Determine the [x, y] coordinate at the center of the cell enclosing the given text.  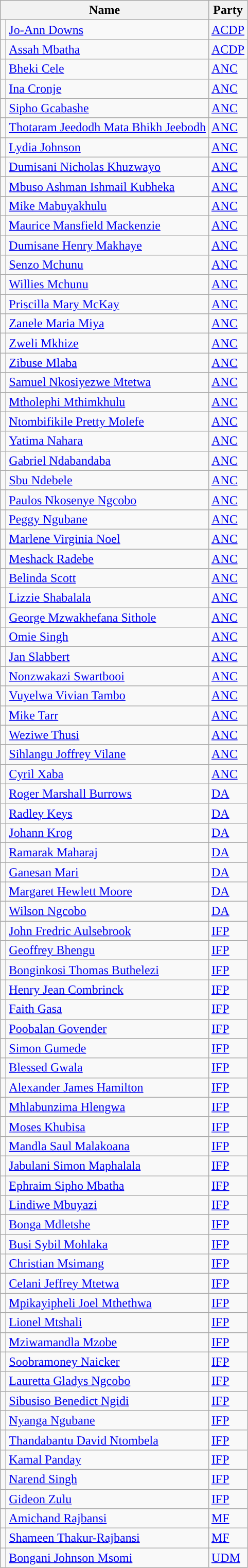
Paulos Nkosenye Ngcobo [108, 500]
Bonga Mdletshe [108, 1225]
Faith Gasa [108, 1009]
Mbuso Ashman Ishmail Kubheka [108, 186]
Ephraim Sipho Mbatha [108, 1185]
Geoffrey Bhengu [108, 950]
Priscilla Mary McKay [108, 304]
Mziwamandla Mzobe [108, 1342]
Peggy Ngubane [108, 519]
Henry Jean Combrinck [108, 990]
Ntombifikile Pretty Molefe [108, 421]
Zibuse Mlaba [108, 363]
Jan Slabbert [108, 657]
UDM [227, 1558]
Lydia Johnson [108, 147]
Johann Krog [108, 833]
Alexander James Hamilton [108, 1087]
Jabulani Simon Maphalala [108, 1166]
Margaret Hewlett Moore [108, 892]
Mtholephi Mthimkhulu [108, 402]
Blessed Gwala [108, 1068]
Sipho Gcabashe [108, 108]
Ina Cronje [108, 89]
Moses Khubisa [108, 1126]
Gabriel Ndabandaba [108, 461]
Ramarak Maharaj [108, 852]
Lindiwe Mbuyazi [108, 1205]
Yatima Nahara [108, 441]
Wilson Ngcobo [108, 911]
Christian Msimang [108, 1264]
Gideon Zulu [108, 1499]
Sihlangu Joffrey Vilane [108, 754]
Ganesan Mari [108, 872]
Lizzie Shabalala [108, 598]
Zweli Mkhize [108, 343]
Vuyelwa Vivian Tambo [108, 696]
Busi Sybil Mohlaka [108, 1244]
Samuel Nkosiyezwe Mtetwa [108, 382]
Maurice Mansfield Mackenzie [108, 225]
Nyanga Ngubane [108, 1420]
Sbu Ndebele [108, 480]
John Fredric Aulsebrook [108, 931]
Belinda Scott [108, 578]
Cyril Xaba [108, 774]
Poobalan Govender [108, 1029]
Jo-Ann Downs [108, 30]
Mhlabunzima Hlengwa [108, 1107]
Lauretta Gladys Ngcobo [108, 1381]
Party [227, 10]
Celani Jeffrey Mtetwa [108, 1283]
Sibusiso Benedict Ngidi [108, 1401]
Marlene Virginia Noel [108, 539]
Bheki Cele [108, 69]
Zanele Maria Miya [108, 324]
Radley Keys [108, 813]
George Mzwakhefana Sithole [108, 618]
Thotaram Jeedodh Mata Bhikh Jeebodh [108, 128]
Mandla Saul Malakoana [108, 1146]
Roger Marshall Burrows [108, 794]
Meshack Radebe [108, 558]
Amichand Rajbansi [108, 1519]
Willies Mchunu [108, 285]
Mike Tarr [108, 715]
Mike Mabuyakhulu [108, 206]
Soobramoney Naicker [108, 1362]
Bonginkosi Thomas Buthelezi [108, 970]
Lionel Mtshali [108, 1323]
Shameen Thakur-Rajbansi [108, 1538]
Senzo Mchunu [108, 265]
Kamal Panday [108, 1459]
Assah Mbatha [108, 49]
Narend Singh [108, 1479]
Nonzwakazi Swartbooi [108, 676]
Simon Gumede [108, 1048]
Bongani Johnson Msomi [108, 1558]
Dumisane Henry Makhaye [108, 245]
Thandabantu David Ntombela [108, 1440]
Mpikayipheli Joel Mthethwa [108, 1303]
Weziwe Thusi [108, 735]
Dumisani Nicholas Khuzwayo [108, 167]
Omie Singh [108, 637]
Name [105, 10]
